Capture the cell that displays the provided text and extract its [X, Y] central coordinate. 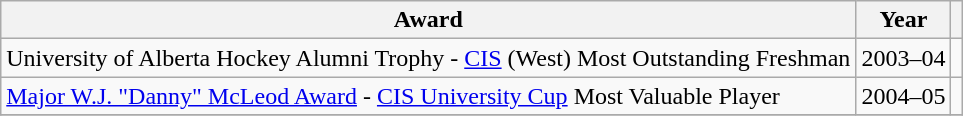
University of Alberta Hockey Alumni Trophy - CIS (West) Most Outstanding Freshman [428, 58]
Year [904, 20]
Major W.J. "Danny" McLeod Award - CIS University Cup Most Valuable Player [428, 96]
2003–04 [904, 58]
2004–05 [904, 96]
Award [428, 20]
